Return (x, y) of the center of cell containing provided text 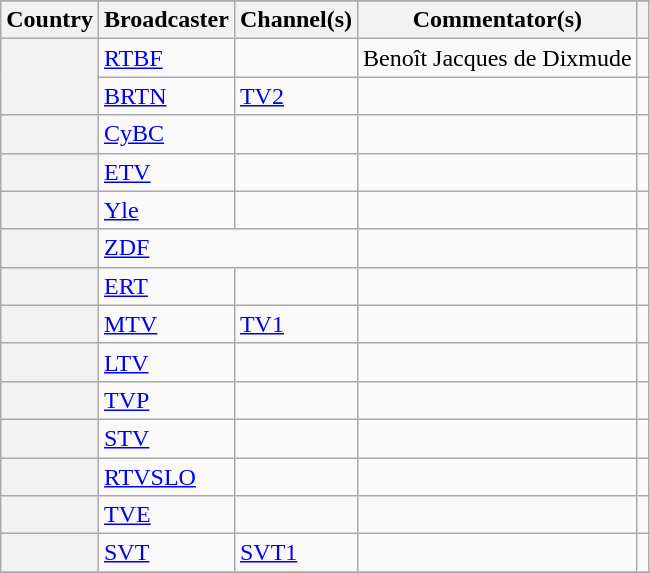
Benoît Jacques de Dixmude (498, 58)
STV (166, 438)
RTBF (166, 58)
ERT (166, 286)
MTV (166, 324)
Broadcaster (166, 20)
Commentator(s) (498, 20)
ZDF (228, 248)
Channel(s) (296, 20)
Country (50, 20)
BRTN (166, 96)
TVP (166, 400)
TV1 (296, 324)
SVT (166, 553)
CyBC (166, 134)
ETV (166, 172)
Yle (166, 210)
SVT1 (296, 553)
RTVSLO (166, 477)
TVE (166, 515)
TV2 (296, 96)
LTV (166, 362)
